Output the [x, y] coordinate of the center of the cell containing the given text.  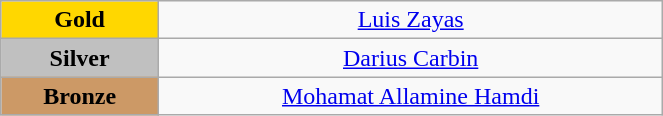
Bronze [80, 96]
Luis Zayas [411, 20]
Darius Carbin [411, 58]
Silver [80, 58]
Gold [80, 20]
Mohamat Allamine Hamdi [411, 96]
